Search for the cell housing the specified text and yield its [x, y] center coordinate. 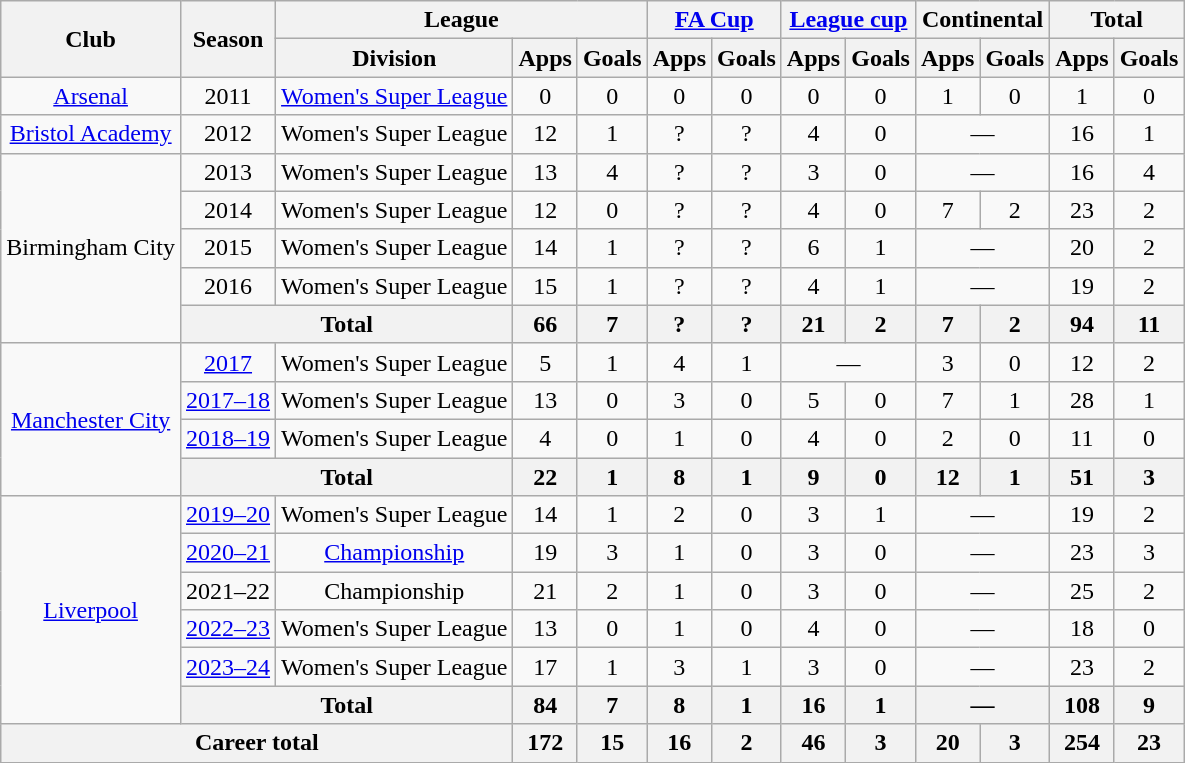
28 [1082, 400]
18 [1082, 629]
2018–19 [228, 438]
2019–20 [228, 515]
2020–21 [228, 553]
6 [813, 248]
46 [813, 743]
2016 [228, 286]
Liverpool [91, 610]
Bristol Academy [91, 134]
2022–23 [228, 629]
Club [91, 39]
22 [545, 477]
Season [228, 39]
108 [1082, 705]
2017 [228, 362]
2021–22 [228, 591]
Career total [257, 743]
League cup [848, 20]
2023–24 [228, 667]
2017–18 [228, 400]
2015 [228, 248]
17 [545, 667]
Division [394, 58]
Manchester City [91, 419]
2011 [228, 96]
66 [545, 324]
25 [1082, 591]
172 [545, 743]
84 [545, 705]
2014 [228, 210]
FA Cup [714, 20]
League [462, 20]
94 [1082, 324]
51 [1082, 477]
Arsenal [91, 96]
2012 [228, 134]
2013 [228, 172]
Birmingham City [91, 248]
Continental [982, 20]
254 [1082, 743]
